Output the [X, Y] coordinate of the center of the cell containing the given text.  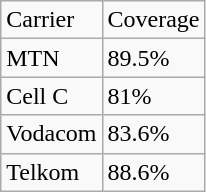
81% [154, 96]
Coverage [154, 20]
89.5% [154, 58]
Carrier [52, 20]
88.6% [154, 172]
Cell C [52, 96]
Telkom [52, 172]
83.6% [154, 134]
MTN [52, 58]
Vodacom [52, 134]
